Extract the (X, Y) coordinate from the center of the cell holding the provided text.  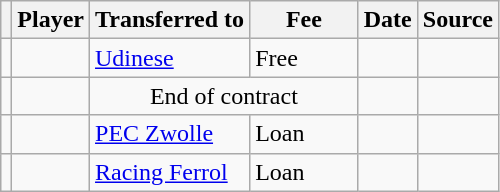
End of contract (224, 96)
Date (388, 20)
PEC Zwolle (170, 134)
Player (51, 20)
Udinese (170, 58)
Fee (304, 20)
Transferred to (170, 20)
Free (304, 58)
Racing Ferrol (170, 172)
Source (458, 20)
